Return [X, Y] of the center of cell containing provided text 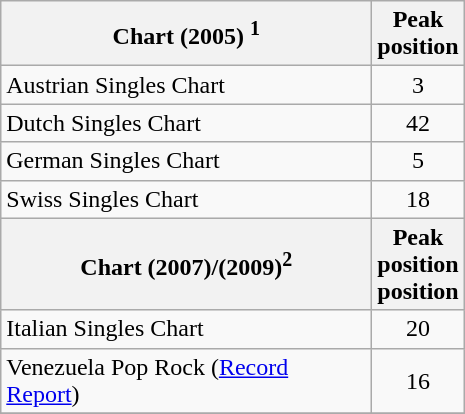
Venezuela Pop Rock (Record Report) [186, 380]
German Singles Chart [186, 161]
Italian Singles Chart [186, 329]
Swiss Singles Chart [186, 199]
42 [418, 123]
3 [418, 85]
Chart (2007)/(2009)2 [186, 264]
Peakpositionposition [418, 264]
18 [418, 199]
Dutch Singles Chart [186, 123]
Austrian Singles Chart [186, 85]
Peakposition [418, 34]
16 [418, 380]
20 [418, 329]
Chart (2005) 1 [186, 34]
5 [418, 161]
